Search for the cell housing the specified text and yield its [X, Y] center coordinate. 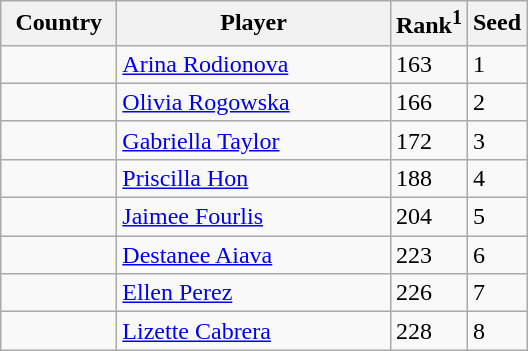
6 [496, 255]
5 [496, 217]
Destanee Aiava [254, 255]
204 [428, 217]
223 [428, 255]
Gabriella Taylor [254, 140]
2 [496, 102]
228 [428, 331]
7 [496, 293]
Player [254, 24]
4 [496, 178]
Jaimee Fourlis [254, 217]
Seed [496, 24]
8 [496, 331]
188 [428, 178]
Lizette Cabrera [254, 331]
Olivia Rogowska [254, 102]
Arina Rodionova [254, 64]
Country [59, 24]
1 [496, 64]
226 [428, 293]
3 [496, 140]
Rank1 [428, 24]
166 [428, 102]
172 [428, 140]
163 [428, 64]
Ellen Perez [254, 293]
Priscilla Hon [254, 178]
